Output the (X, Y) coordinate of the center of the cell containing the given text.  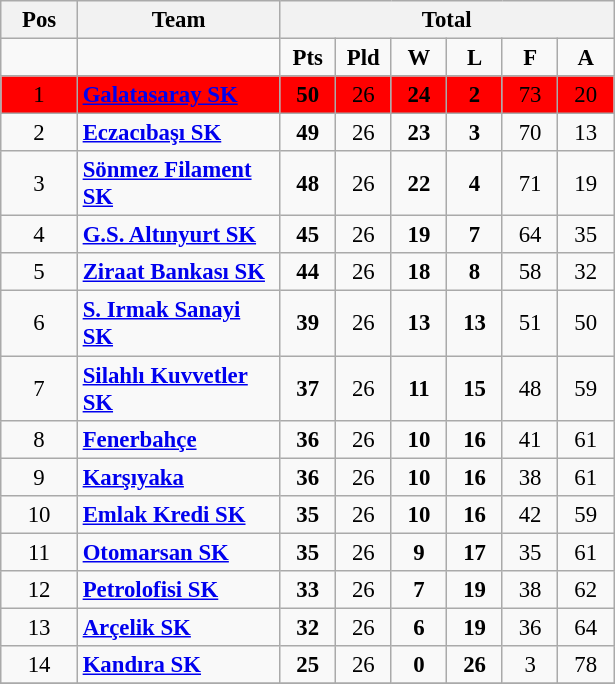
71 (530, 184)
23 (419, 133)
70 (530, 133)
0 (419, 665)
73 (530, 95)
F (530, 58)
Galatasaray SK (178, 95)
G.S. Altınyurt SK (178, 235)
W (419, 58)
14 (40, 665)
37 (308, 388)
39 (308, 324)
17 (475, 552)
Silahlı Kuvvetler SK (178, 388)
62 (586, 590)
22 (419, 184)
Kandıra SK (178, 665)
Otomarsan SK (178, 552)
78 (586, 665)
Pos (40, 20)
Emlak Kredi SK (178, 514)
18 (419, 273)
1 (40, 95)
Karşıyaka (178, 477)
Sönmez Filament SK (178, 184)
S. Irmak Sanayi SK (178, 324)
41 (530, 439)
A (586, 58)
Ziraat Bankası SK (178, 273)
Pts (308, 58)
20 (586, 95)
Pld (364, 58)
Petrolofisi SK (178, 590)
24 (419, 95)
42 (530, 514)
49 (308, 133)
Fenerbahçe (178, 439)
51 (530, 324)
58 (530, 273)
45 (308, 235)
44 (308, 273)
25 (308, 665)
Team (178, 20)
15 (475, 388)
12 (40, 590)
Total (447, 20)
33 (308, 590)
Eczacıbaşı SK (178, 133)
5 (40, 273)
L (475, 58)
Arçelik SK (178, 627)
